Identify which cell holds the provided text, then report its [x, y] central coordinate. 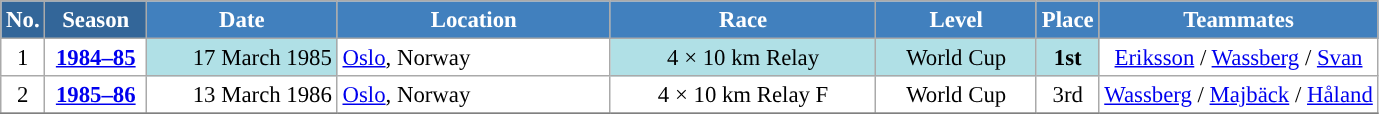
Season [96, 20]
1985–86 [96, 95]
Level [956, 20]
Wassberg / Majbäck / Håland [1238, 95]
Location [474, 20]
1984–85 [96, 58]
17 March 1985 [242, 58]
3rd [1067, 95]
Teammates [1238, 20]
1st [1067, 58]
4 × 10 km Relay [743, 58]
Race [743, 20]
4 × 10 km Relay F [743, 95]
Date [242, 20]
Eriksson / Wassberg / Svan [1238, 58]
No. [23, 20]
2 [23, 95]
13 March 1986 [242, 95]
1 [23, 58]
Place [1067, 20]
